Capture the cell that displays the provided text and extract its [X, Y] central coordinate. 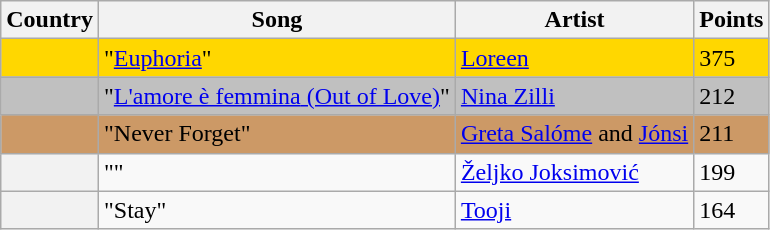
Country [50, 20]
Loreen [574, 58]
"Never Forget" [276, 134]
Song [276, 20]
"Stay" [276, 210]
"" [276, 172]
375 [732, 58]
Artist [574, 20]
199 [732, 172]
Željko Joksimović [574, 172]
Nina Zilli [574, 96]
"L'amore è femmina (Out of Love)" [276, 96]
"Euphoria" [276, 58]
212 [732, 96]
Tooji [574, 210]
Points [732, 20]
Greta Salóme and Jónsi [574, 134]
211 [732, 134]
164 [732, 210]
